Return [X, Y] of the center of cell containing provided text 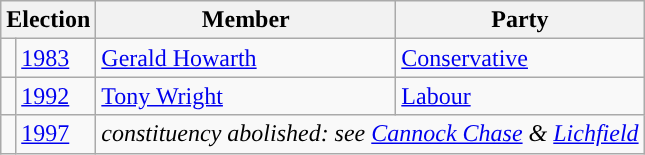
Tony Wright [246, 96]
1983 [56, 58]
Labour [520, 96]
Election [48, 20]
Gerald Howarth [246, 58]
constituency abolished: see Cannock Chase & Lichfield [370, 134]
Member [246, 20]
1997 [56, 134]
1992 [56, 96]
Conservative [520, 58]
Party [520, 20]
